Determine the (x, y) coordinate at the center of the cell enclosing the given text.  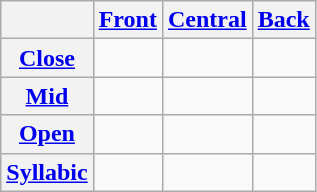
Open (47, 134)
Syllabic (47, 172)
Close (47, 58)
Mid (47, 96)
Front (128, 20)
Central (207, 20)
Back (284, 20)
